Provide the [x, y] coordinate of the cell's center where the given text is located.  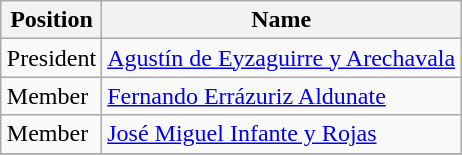
José Miguel Infante y Rojas [282, 134]
Name [282, 20]
Position [51, 20]
Fernando Errázuriz Aldunate [282, 96]
Agustín de Eyzaguirre y Arechavala [282, 58]
President [51, 58]
